Extract the (x, y) coordinate from the center of the cell holding the provided text.  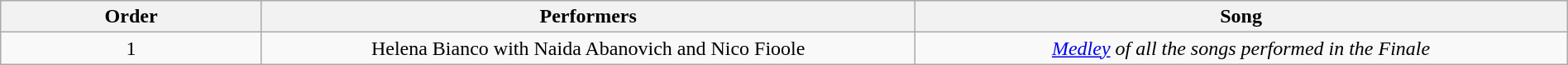
Song (1241, 17)
Medley of all the songs performed in the Finale (1241, 48)
Order (131, 17)
Performers (587, 17)
1 (131, 48)
Helena Bianco with Naida Abanovich and Nico Fioole (587, 48)
